Return [x, y] of the center of cell containing provided text 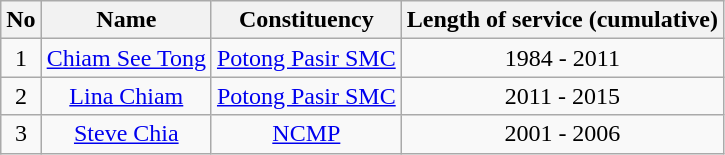
No [21, 20]
1 [21, 58]
3 [21, 134]
2 [21, 96]
Name [126, 20]
2001 - 2006 [562, 134]
1984 - 2011 [562, 58]
Length of service (cumulative) [562, 20]
NCMP [306, 134]
Lina Chiam [126, 96]
2011 - 2015 [562, 96]
Steve Chia [126, 134]
Constituency [306, 20]
Chiam See Tong [126, 58]
